From the cell containing the given text, extract its center point as (x, y) coordinate. 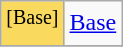
Base (93, 24)
[Base] (32, 24)
